Return the [X, Y] coordinate for the center point of the cell that contains the specified text.  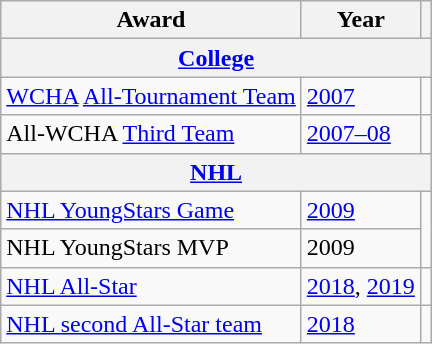
WCHA All-Tournament Team [152, 96]
2007 [360, 96]
NHL YoungStars Game [152, 210]
Award [152, 20]
2018 [360, 324]
NHL YoungStars MVP [152, 248]
Year [360, 20]
2018, 2019 [360, 286]
2007–08 [360, 134]
NHL All-Star [152, 286]
NHL [216, 172]
All-WCHA Third Team [152, 134]
College [216, 58]
NHL second All-Star team [152, 324]
